Capture the cell that displays the provided text and extract its [X, Y] central coordinate. 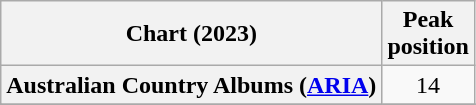
Australian Country Albums (ARIA) [192, 85]
14 [428, 85]
Chart (2023) [192, 34]
Peakposition [428, 34]
